Capture the cell that displays the provided text and extract its (X, Y) central coordinate. 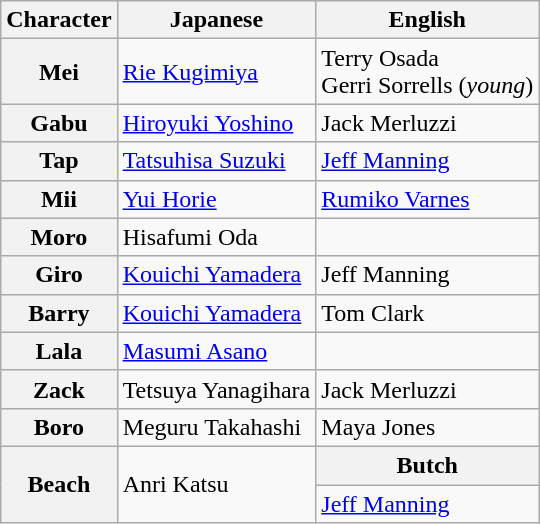
Beach (59, 484)
Japanese (216, 20)
Tap (59, 161)
Hiroyuki Yoshino (216, 123)
Meguru Takahashi (216, 427)
Tetsuya Yanagihara (216, 389)
Barry (59, 313)
Giro (59, 275)
Hisafumi Oda (216, 237)
Rumiko Varnes (428, 199)
Zack (59, 389)
Mii (59, 199)
Lala (59, 351)
Tom Clark (428, 313)
Anri Katsu (216, 484)
Gabu (59, 123)
Mei (59, 72)
Maya Jones (428, 427)
Tatsuhisa Suzuki (216, 161)
English (428, 20)
Boro (59, 427)
Moro (59, 237)
Character (59, 20)
Masumi Asano (216, 351)
Butch (428, 465)
Rie Kugimiya (216, 72)
Terry OsadaGerri Sorrells (young) (428, 72)
Yui Horie (216, 199)
